Search for the cell housing the specified text and yield its (X, Y) center coordinate. 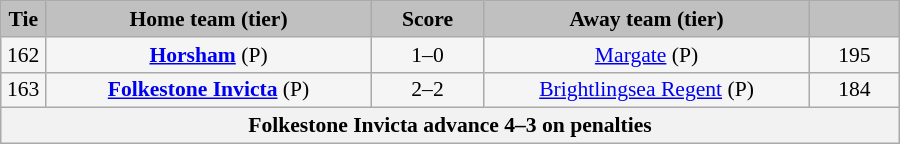
Tie (24, 19)
1–0 (427, 55)
Home team (tier) (209, 19)
Folkestone Invicta advance 4–3 on penalties (450, 126)
163 (24, 90)
195 (854, 55)
Away team (tier) (647, 19)
Horsham (P) (209, 55)
Brightlingsea Regent (P) (647, 90)
Score (427, 19)
184 (854, 90)
162 (24, 55)
Margate (P) (647, 55)
Folkestone Invicta (P) (209, 90)
2–2 (427, 90)
